Find where the given text appears and provide that cell's center as [x, y] coordinate. 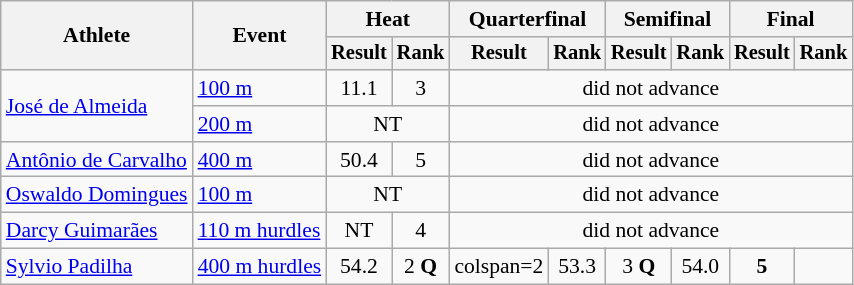
400 m hurdles [260, 267]
200 m [260, 124]
Athlete [97, 36]
colspan=2 [498, 267]
110 m hurdles [260, 231]
3 Q [639, 267]
Heat [388, 19]
Final [790, 19]
Semifinal [668, 19]
Oswaldo Domingues [97, 195]
54.2 [359, 267]
400 m [260, 160]
José de Almeida [97, 106]
Quarterfinal [528, 19]
54.0 [700, 267]
11.1 [359, 88]
Antônio de Carvalho [97, 160]
Sylvio Padilha [97, 267]
53.3 [577, 267]
50.4 [359, 160]
Darcy Guimarães [97, 231]
4 [421, 231]
2 Q [421, 267]
Event [260, 36]
3 [421, 88]
